From the cell containing the given text, extract its center point as [X, Y] coordinate. 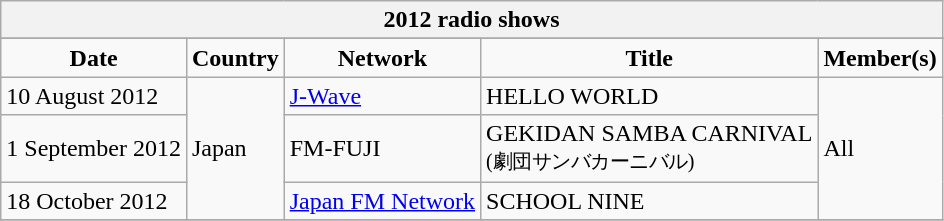
FM-FUJI [382, 148]
HELLO WORLD [650, 96]
Country [235, 58]
18 October 2012 [94, 201]
Network [382, 58]
Date [94, 58]
Japan [235, 148]
SCHOOL NINE [650, 201]
2012 radio shows [472, 20]
Member(s) [880, 58]
J-Wave [382, 96]
Japan FM Network [382, 201]
1 September 2012 [94, 148]
Title [650, 58]
All [880, 148]
10 August 2012 [94, 96]
GEKIDAN SAMBA CARNIVAL(劇団サンバカーニバル) [650, 148]
